Search for the cell housing the specified text and yield its [X, Y] center coordinate. 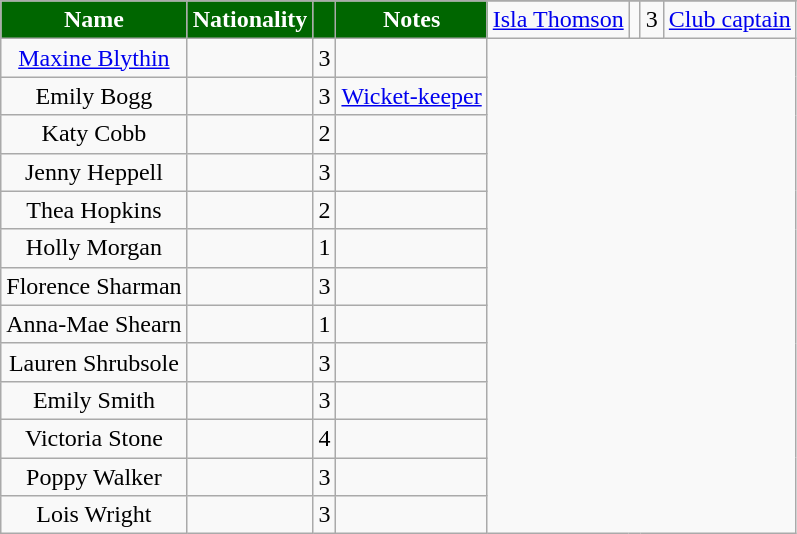
Lauren Shrubsole [94, 362]
Victoria Stone [94, 438]
Poppy Walker [94, 477]
Notes [412, 20]
Club captain [730, 20]
4 [324, 438]
Name [94, 20]
Lois Wright [94, 515]
Jenny Heppell [94, 172]
Maxine Blythin [94, 58]
Holly Morgan [94, 248]
Emily Smith [94, 400]
Florence Sharman [94, 286]
Wicket-keeper [412, 96]
Anna-Mae Shearn [94, 324]
Isla Thomson [558, 20]
Emily Bogg [94, 96]
Nationality [250, 20]
Katy Cobb [94, 134]
Thea Hopkins [94, 210]
